Locate the cell with the specified text and output its (x, y) center coordinate. 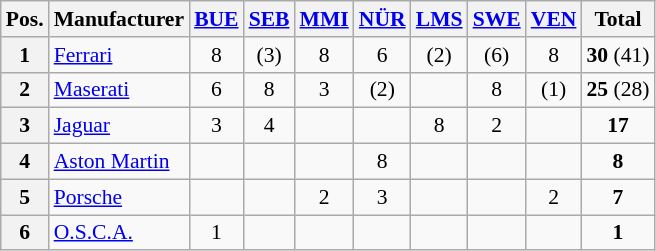
BUE (216, 19)
(6) (497, 55)
NÜR (382, 19)
Total (618, 19)
Maserati (119, 90)
MMI (324, 19)
7 (618, 197)
Ferrari (119, 55)
O.S.C.A. (119, 233)
25 (28) (618, 90)
(3) (270, 55)
SEB (270, 19)
Aston Martin (119, 162)
VEN (554, 19)
Porsche (119, 197)
Manufacturer (119, 19)
Jaguar (119, 126)
5 (25, 197)
Pos. (25, 19)
LMS (440, 19)
(1) (554, 90)
17 (618, 126)
30 (41) (618, 55)
SWE (497, 19)
